Return the [X, Y] coordinate for the center point of the cell that contains the specified text.  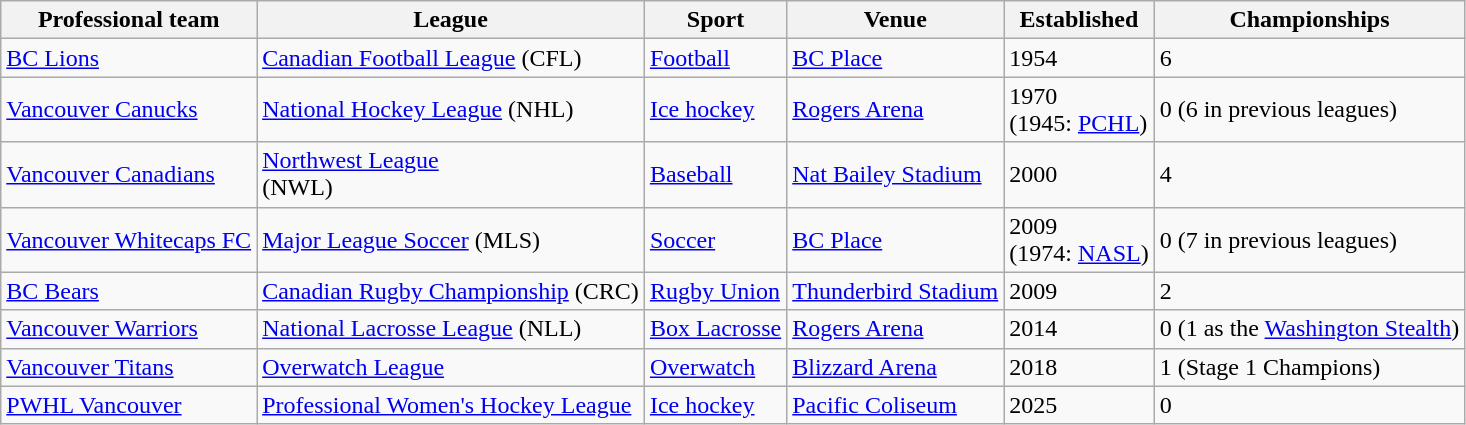
Blizzard Arena [896, 367]
2009(1974: NASL) [1079, 240]
0 (7 in previous leagues) [1310, 240]
1 (Stage 1 Champions) [1310, 367]
Football [715, 58]
Championships [1310, 20]
Established [1079, 20]
Overwatch League [451, 367]
Box Lacrosse [715, 329]
Professional Women's Hockey League [451, 405]
Vancouver Canucks [129, 110]
6 [1310, 58]
Pacific Coliseum [896, 405]
Vancouver Canadians [129, 174]
BC Lions [129, 58]
Professional team [129, 20]
2000 [1079, 174]
Major League Soccer (MLS) [451, 240]
1970(1945: PCHL) [1079, 110]
0 [1310, 405]
0 (1 as the Washington Stealth) [1310, 329]
2025 [1079, 405]
National Lacrosse League (NLL) [451, 329]
1954 [1079, 58]
Northwest League(NWL) [451, 174]
National Hockey League (NHL) [451, 110]
BC Bears [129, 291]
Thunderbird Stadium [896, 291]
Nat Bailey Stadium [896, 174]
Vancouver Warriors [129, 329]
2 [1310, 291]
League [451, 20]
Vancouver Titans [129, 367]
2018 [1079, 367]
Vancouver Whitecaps FC [129, 240]
PWHL Vancouver [129, 405]
Sport [715, 20]
2009 [1079, 291]
Soccer [715, 240]
2014 [1079, 329]
Rugby Union [715, 291]
4 [1310, 174]
Canadian Rugby Championship (CRC) [451, 291]
Overwatch [715, 367]
Canadian Football League (CFL) [451, 58]
Venue [896, 20]
0 (6 in previous leagues) [1310, 110]
Baseball [715, 174]
